Extract the [X, Y] coordinate from the center of the cell holding the provided text.  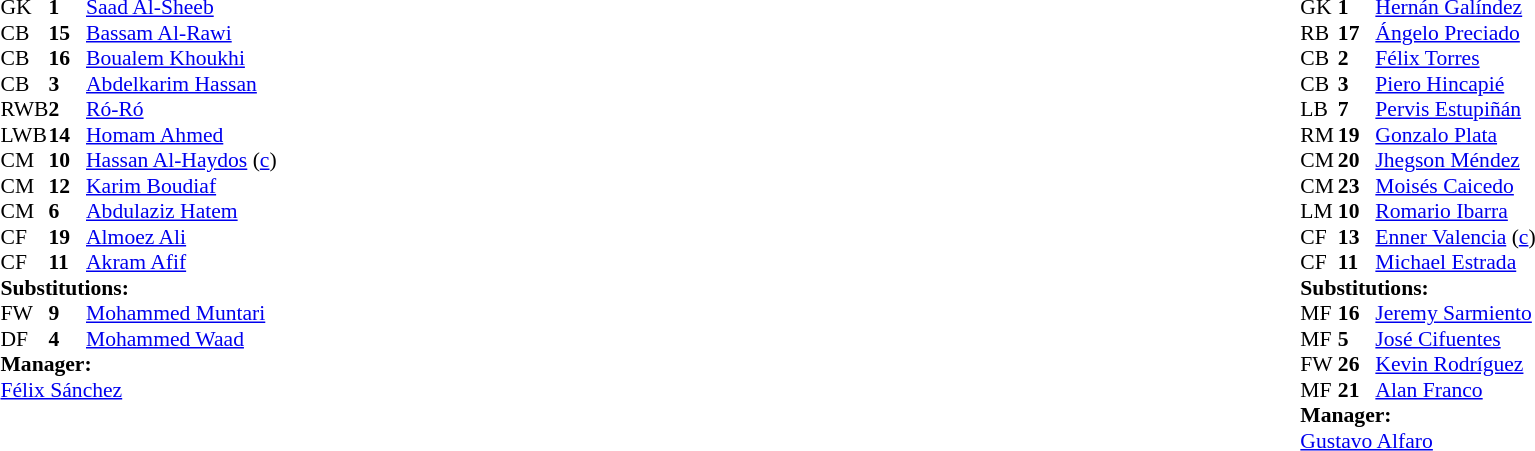
20 [1357, 161]
12 [67, 186]
Homam Ahmed [182, 135]
Abdulaziz Hatem [182, 211]
Alan Franco [1455, 390]
6 [67, 211]
Romario Ibarra [1455, 211]
RWB [24, 109]
Boualem Khoukhi [182, 59]
Karim Boudiaf [182, 186]
José Cifuentes [1455, 339]
Piero Hincapié [1455, 84]
15 [67, 33]
Kevin Rodríguez [1455, 365]
Pervis Estupiñán [1455, 109]
Mohammed Waad [182, 339]
Bassam Al-Rawi [182, 33]
LB [1319, 109]
Abdelkarim Hassan [182, 84]
Akram Afif [182, 263]
Jeremy Sarmiento [1455, 313]
Almoez Ali [182, 237]
DF [24, 339]
17 [1357, 33]
Mohammed Muntari [182, 313]
14 [67, 135]
Michael Estrada [1455, 263]
Ángelo Preciado [1455, 33]
23 [1357, 186]
Gonzalo Plata [1455, 135]
13 [1357, 237]
Hassan Al-Haydos (c) [182, 161]
RM [1319, 135]
Félix Sánchez [138, 390]
LM [1319, 211]
Félix Torres [1455, 59]
Moisés Caicedo [1455, 186]
Jhegson Méndez [1455, 161]
9 [67, 313]
4 [67, 339]
Enner Valencia (c) [1455, 237]
7 [1357, 109]
LWB [24, 135]
21 [1357, 390]
5 [1357, 339]
Ró-Ró [182, 109]
RB [1319, 33]
26 [1357, 365]
